From the cell containing the given text, extract its center point as (x, y) coordinate. 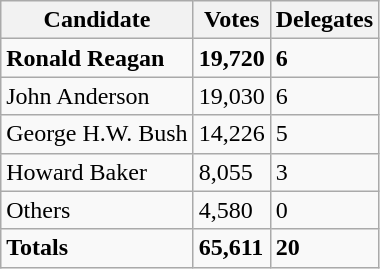
Votes (232, 20)
3 (324, 172)
Others (97, 210)
Howard Baker (97, 172)
19,720 (232, 58)
14,226 (232, 134)
John Anderson (97, 96)
5 (324, 134)
20 (324, 248)
0 (324, 210)
George H.W. Bush (97, 134)
Totals (97, 248)
8,055 (232, 172)
Ronald Reagan (97, 58)
19,030 (232, 96)
65,611 (232, 248)
Candidate (97, 20)
4,580 (232, 210)
Delegates (324, 20)
